Identify which cell holds the provided text, then report its (X, Y) central coordinate. 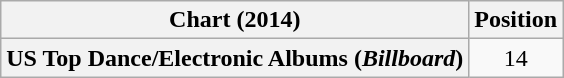
US Top Dance/Electronic Albums (Billboard) (235, 58)
14 (516, 58)
Position (516, 20)
Chart (2014) (235, 20)
